Output the [x, y] coordinate of the center of the cell containing the given text.  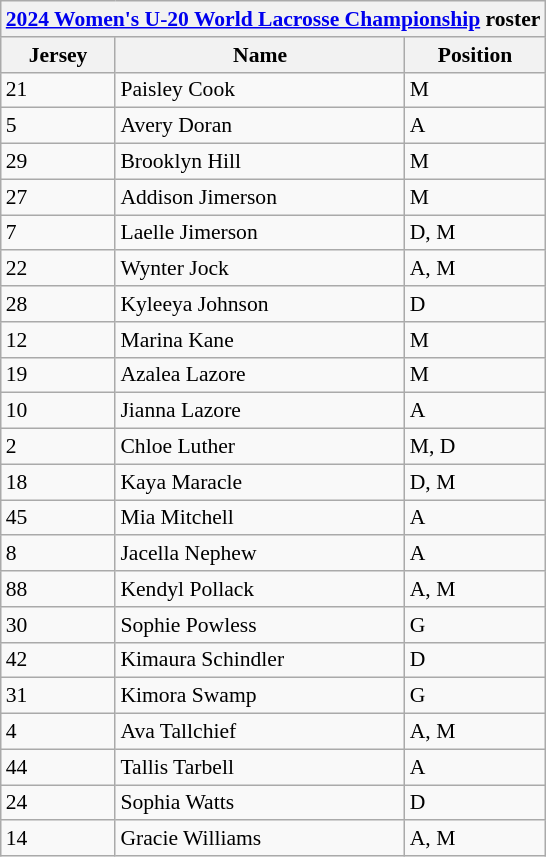
Sophia Watts [260, 803]
31 [58, 696]
29 [58, 162]
Wynter Jock [260, 269]
14 [58, 839]
5 [58, 126]
28 [58, 304]
Jacella Nephew [260, 554]
Addison Jimerson [260, 197]
Kyleeya Johnson [260, 304]
Sophie Powless [260, 625]
21 [58, 90]
Tallis Tarbell [260, 767]
Mia Mitchell [260, 518]
24 [58, 803]
8 [58, 554]
Ava Tallchief [260, 732]
88 [58, 589]
42 [58, 660]
12 [58, 340]
Laelle Jimerson [260, 233]
M, D [476, 447]
44 [58, 767]
Avery Doran [260, 126]
Kaya Maracle [260, 482]
Brooklyn Hill [260, 162]
Name [260, 55]
27 [58, 197]
10 [58, 411]
Paisley Cook [260, 90]
2 [58, 447]
Azalea Lazore [260, 375]
2024 Women's U-20 World Lacrosse Championship roster [274, 19]
Kimaura Schindler [260, 660]
Kimora Swamp [260, 696]
Chloe Luther [260, 447]
4 [58, 732]
Jianna Lazore [260, 411]
Jersey [58, 55]
19 [58, 375]
Marina Kane [260, 340]
Gracie Williams [260, 839]
18 [58, 482]
Position [476, 55]
Kendyl Pollack [260, 589]
22 [58, 269]
30 [58, 625]
7 [58, 233]
45 [58, 518]
